Find where the given text appears and provide that cell's center as [x, y] coordinate. 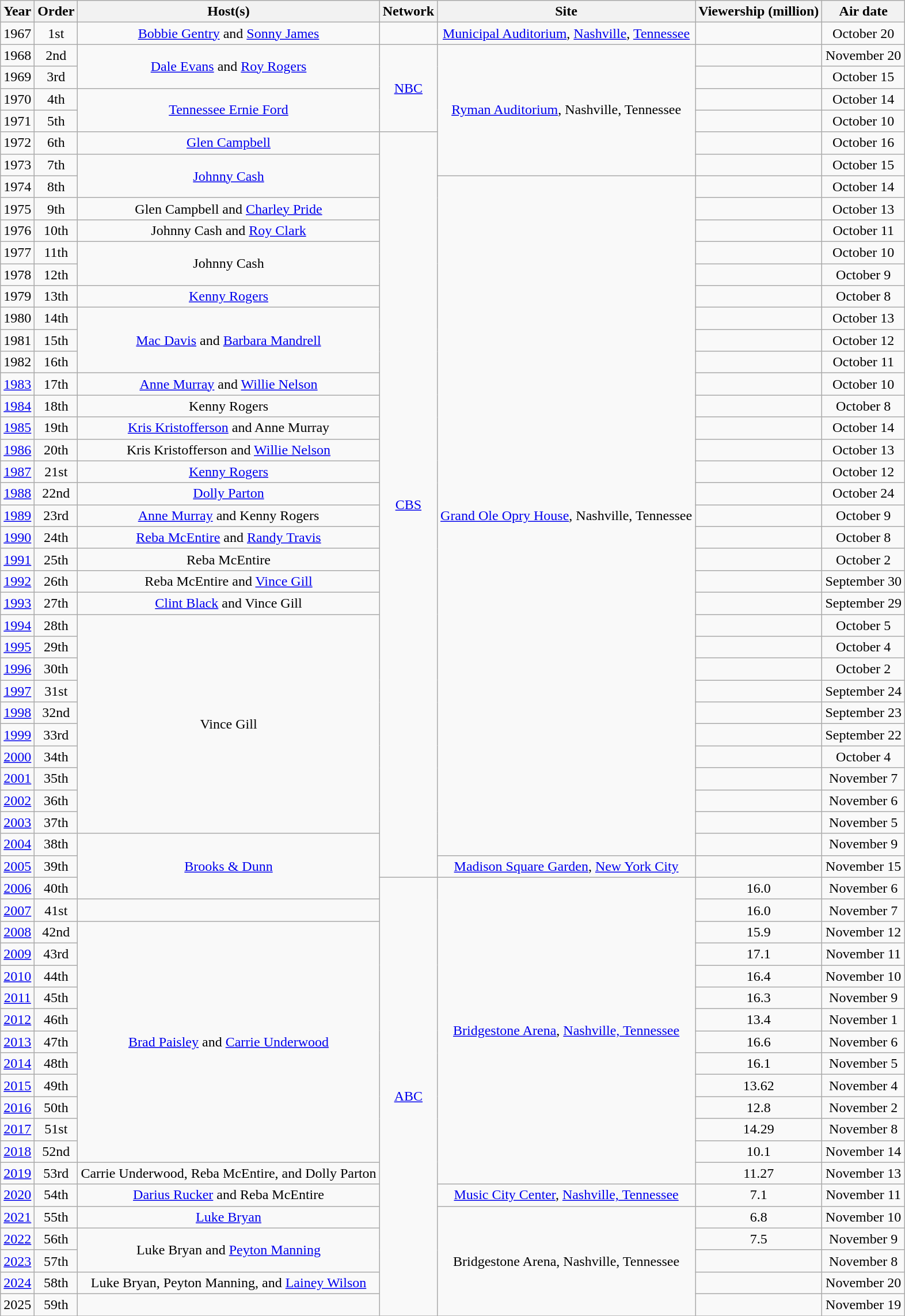
Grand Ole Opry House, Nashville, Tennessee [566, 515]
1974 [17, 187]
40th [56, 888]
November 4 [864, 1086]
6.8 [759, 1217]
September 30 [864, 581]
2014 [17, 1064]
51st [56, 1129]
44th [56, 976]
13.4 [759, 1020]
1972 [17, 143]
2006 [17, 888]
1984 [17, 406]
17.1 [759, 954]
1975 [17, 208]
Music City Center, Nashville, Tennessee [566, 1195]
Johnny Cash and Roy Clark [229, 230]
1985 [17, 428]
Kris Kristofferson and Willie Nelson [229, 450]
22nd [56, 494]
September 24 [864, 691]
2019 [17, 1173]
Anne Murray and Kenny Rogers [229, 515]
Glen Campbell and Charley Pride [229, 208]
1968 [17, 55]
1998 [17, 713]
16.4 [759, 976]
2005 [17, 866]
September 22 [864, 735]
1990 [17, 537]
Luke Bryan, Peyton Manning, and Lainey Wilson [229, 1283]
2007 [17, 910]
21st [56, 472]
1980 [17, 318]
11.27 [759, 1173]
Madison Square Garden, New York City [566, 866]
2024 [17, 1283]
Brooks & Dunn [229, 866]
48th [56, 1064]
34th [56, 757]
1978 [17, 275]
17th [56, 384]
54th [56, 1195]
2016 [17, 1108]
55th [56, 1217]
16.3 [759, 998]
1986 [17, 450]
November 2 [864, 1108]
46th [56, 1020]
Dolly Parton [229, 494]
2008 [17, 932]
32nd [56, 713]
39th [56, 866]
2013 [17, 1042]
1976 [17, 230]
Reba McEntire and Vince Gill [229, 581]
6th [56, 143]
2018 [17, 1151]
16.6 [759, 1042]
1981 [17, 340]
1994 [17, 625]
28th [56, 625]
2012 [17, 1020]
Vince Gill [229, 723]
15th [56, 340]
Order [56, 12]
1983 [17, 384]
7th [56, 165]
2011 [17, 998]
49th [56, 1086]
Darius Rucker and Reba McEntire [229, 1195]
November 15 [864, 866]
30th [56, 669]
27th [56, 603]
15.9 [759, 932]
20th [56, 450]
October 5 [864, 625]
47th [56, 1042]
1996 [17, 669]
1993 [17, 603]
Year [17, 12]
2022 [17, 1239]
19th [56, 428]
September 23 [864, 713]
13.62 [759, 1086]
31st [56, 691]
2010 [17, 976]
10.1 [759, 1151]
2003 [17, 822]
Dale Evans and Roy Rogers [229, 66]
September 29 [864, 603]
2001 [17, 779]
35th [56, 779]
November 1 [864, 1020]
26th [56, 581]
Viewership (million) [759, 12]
2009 [17, 954]
1971 [17, 121]
October 20 [864, 33]
4th [56, 99]
Carrie Underwood, Reba McEntire, and Dolly Parton [229, 1173]
Ryman Auditorium, Nashville, Tennessee [566, 110]
November 13 [864, 1173]
2017 [17, 1129]
1970 [17, 99]
7.5 [759, 1239]
53rd [56, 1173]
1973 [17, 165]
8th [56, 187]
16th [56, 362]
2004 [17, 844]
2025 [17, 1304]
October 16 [864, 143]
50th [56, 1108]
42nd [56, 932]
13th [56, 297]
56th [56, 1239]
3rd [56, 77]
Network [408, 12]
2nd [56, 55]
23rd [56, 515]
1st [56, 33]
Luke Bryan [229, 1217]
41st [56, 910]
57th [56, 1261]
2000 [17, 757]
2015 [17, 1086]
1991 [17, 559]
1992 [17, 581]
Glen Campbell [229, 143]
2023 [17, 1261]
October 24 [864, 494]
Reba McEntire [229, 559]
1997 [17, 691]
45th [56, 998]
1999 [17, 735]
2002 [17, 801]
7.1 [759, 1195]
1988 [17, 494]
58th [56, 1283]
Municipal Auditorium, Nashville, Tennessee [566, 33]
14.29 [759, 1129]
1987 [17, 472]
1989 [17, 515]
Bobbie Gentry and Sonny James [229, 33]
November 14 [864, 1151]
12.8 [759, 1108]
10th [56, 230]
33rd [56, 735]
1977 [17, 252]
Clint Black and Vince Gill [229, 603]
Host(s) [229, 12]
Luke Bryan and Peyton Manning [229, 1250]
November 12 [864, 932]
59th [56, 1304]
Air date [864, 12]
1982 [17, 362]
9th [56, 208]
18th [56, 406]
16.1 [759, 1064]
Site [566, 12]
43rd [56, 954]
1995 [17, 647]
1967 [17, 33]
CBS [408, 505]
11th [56, 252]
1969 [17, 77]
14th [56, 318]
2020 [17, 1195]
Anne Murray and Willie Nelson [229, 384]
52nd [56, 1151]
38th [56, 844]
37th [56, 822]
25th [56, 559]
29th [56, 647]
Mac Davis and Barbara Mandrell [229, 340]
5th [56, 121]
ABC [408, 1097]
2021 [17, 1217]
36th [56, 801]
Tennessee Ernie Ford [229, 110]
Reba McEntire and Randy Travis [229, 537]
November 19 [864, 1304]
Kris Kristofferson and Anne Murray [229, 428]
24th [56, 537]
Brad Paisley and Carrie Underwood [229, 1041]
NBC [408, 88]
1979 [17, 297]
12th [56, 275]
